Identify which cell holds the provided text, then report its [x, y] central coordinate. 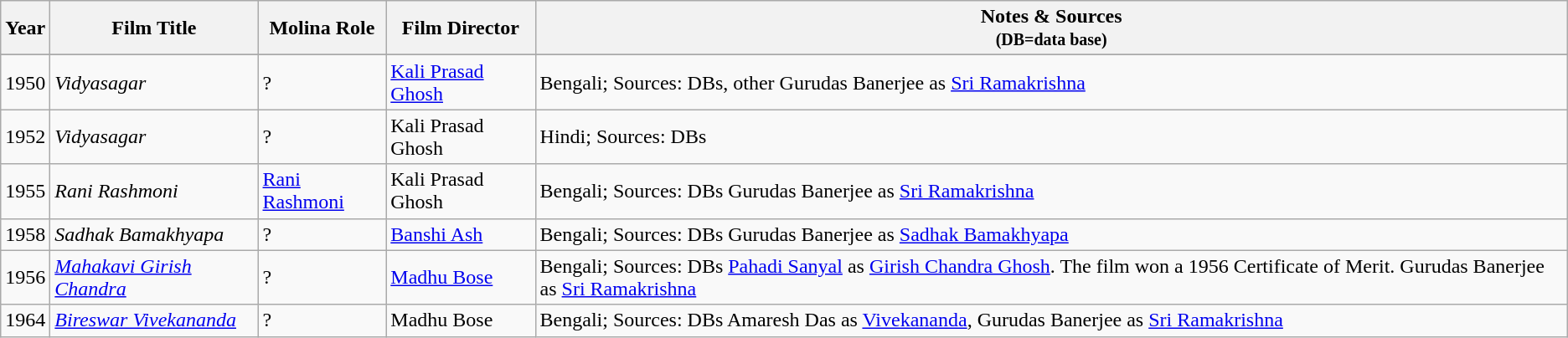
Sadhak Bamakhyapa [154, 234]
1958 [25, 234]
Bengali; Sources: DBs, other Gurudas Banerjee as Sri Ramakrishna [1051, 82]
Year [25, 28]
Bireswar Vivekananda [154, 320]
Bengali; Sources: DBs Pahadi Sanyal as Girish Chandra Ghosh. The film won a 1956 Certificate of Merit. Gurudas Banerjee as Sri Ramakrishna [1051, 278]
1950 [25, 82]
Notes & Sources(DB=data base) [1051, 28]
Bengali; Sources: DBs Amaresh Das as Vivekananda, Gurudas Banerjee as Sri Ramakrishna [1051, 320]
Mahakavi Girish Chandra [154, 278]
Banshi Ash [461, 234]
1956 [25, 278]
1952 [25, 137]
1955 [25, 191]
Hindi; Sources: DBs [1051, 137]
Film Title [154, 28]
Bengali; Sources: DBs Gurudas Banerjee as Sri Ramakrishna [1051, 191]
Molina Role [322, 28]
Bengali; Sources: DBs Gurudas Banerjee as Sadhak Bamakhyapa [1051, 234]
Film Director [461, 28]
1964 [25, 320]
